Search for the cell housing the specified text and yield its (X, Y) center coordinate. 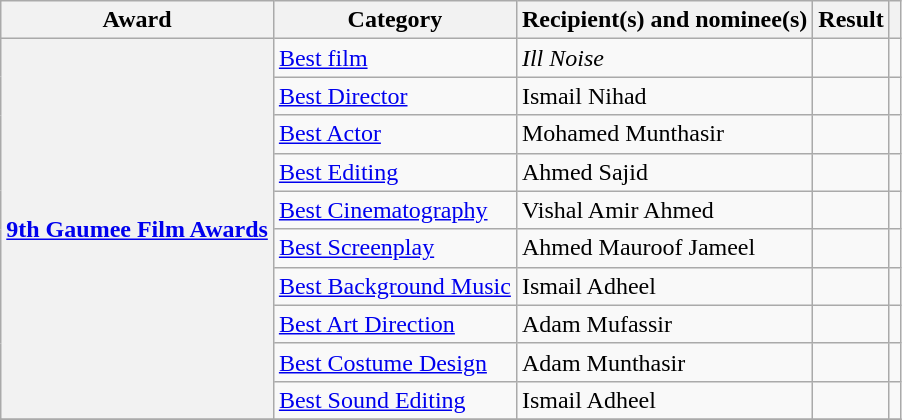
Award (138, 20)
Vishal Amir Ahmed (664, 210)
Best film (394, 58)
9th Gaumee Film Awards (138, 230)
Best Costume Design (394, 362)
Best Actor (394, 134)
Ahmed Mauroof Jameel (664, 248)
Best Art Direction (394, 324)
Best Director (394, 96)
Result (851, 20)
Best Sound Editing (394, 400)
Adam Mufassir (664, 324)
Ismail Nihad (664, 96)
Recipient(s) and nominee(s) (664, 20)
Best Background Music (394, 286)
Best Screenplay (394, 248)
Best Cinematography (394, 210)
Best Editing (394, 172)
Category (394, 20)
Mohamed Munthasir (664, 134)
Ahmed Sajid (664, 172)
Ill Noise (664, 58)
Adam Munthasir (664, 362)
